Identify which cell holds the provided text, then report its (x, y) central coordinate. 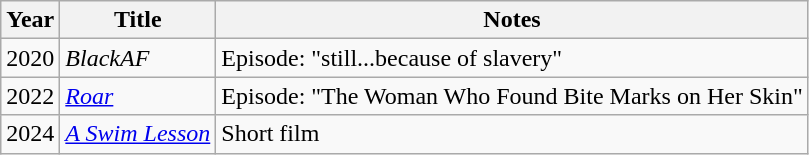
Episode: "still...because of slavery" (512, 58)
Year (30, 20)
Episode: "The Woman Who Found Bite Marks on Her Skin" (512, 96)
A Swim Lesson (138, 134)
2020 (30, 58)
Short film (512, 134)
Notes (512, 20)
2022 (30, 96)
BlackAF (138, 58)
Roar (138, 96)
2024 (30, 134)
Title (138, 20)
